Return [x, y] of the center of cell containing provided text 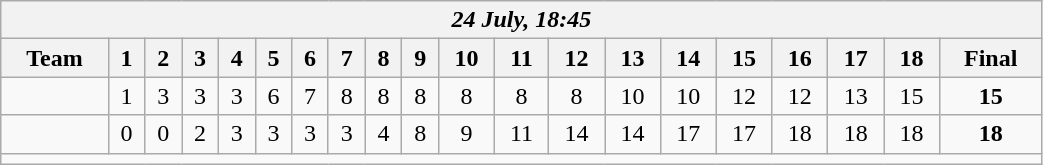
24 July, 18:45 [522, 20]
16 [800, 58]
Final [990, 58]
5 [274, 58]
Team [54, 58]
